Search for the cell housing the specified text and yield its [x, y] center coordinate. 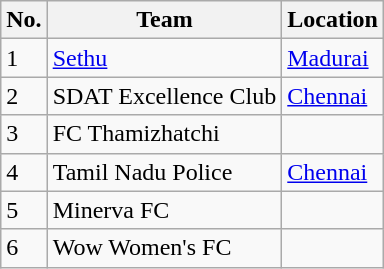
SDAT Excellence Club [164, 96]
Wow Women's FC [164, 248]
5 [24, 210]
Location [333, 20]
Minerva FC [164, 210]
6 [24, 248]
Team [164, 20]
1 [24, 58]
4 [24, 172]
FC Thamizhatchi [164, 134]
No. [24, 20]
Tamil Nadu Police [164, 172]
Sethu [164, 58]
2 [24, 96]
Madurai [333, 58]
3 [24, 134]
